Output the (x, y) coordinate of the center of the cell containing the given text.  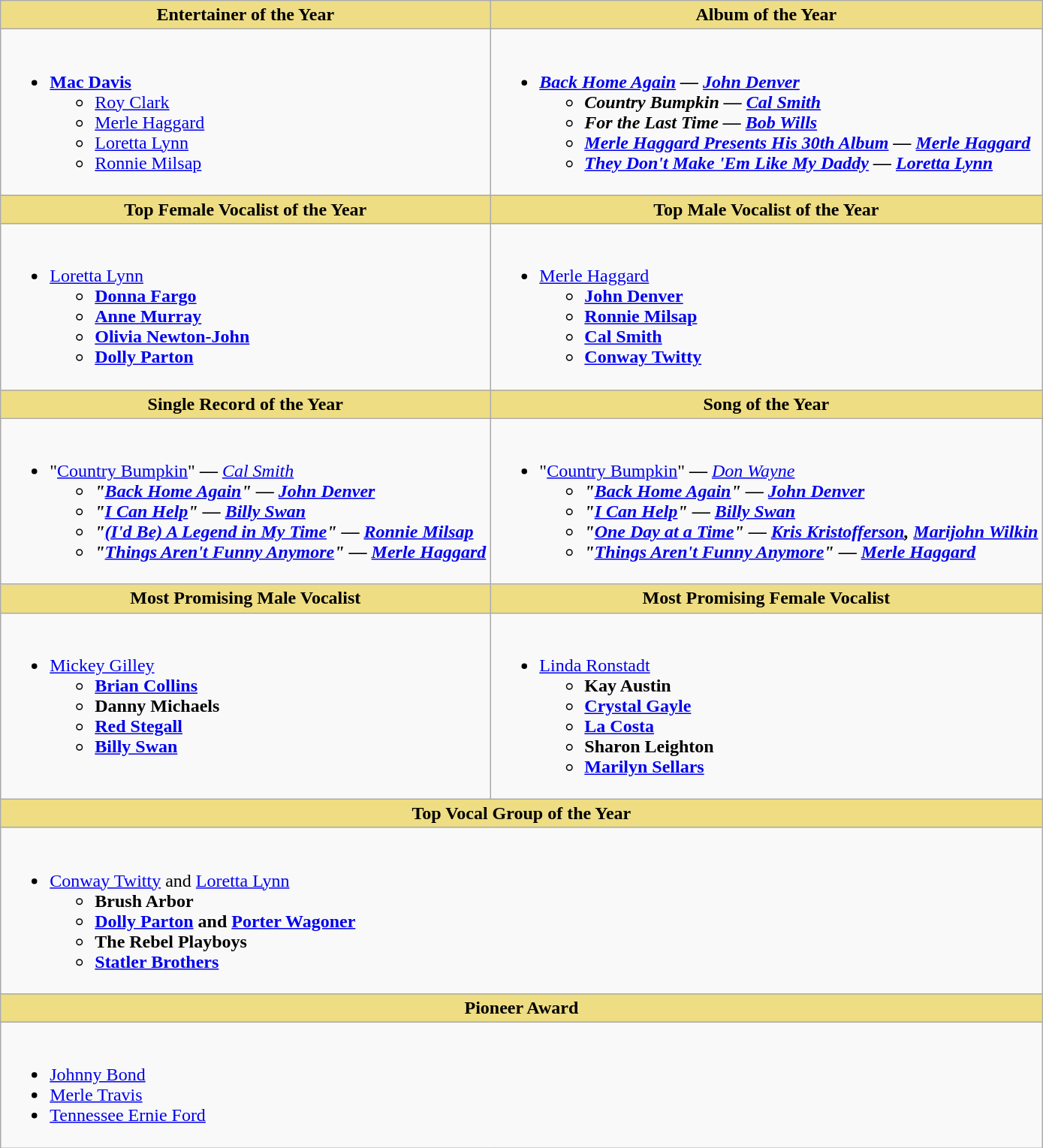
Loretta LynnDonna FargoAnne MurrayOlivia Newton-JohnDolly Parton (246, 306)
Most Promising Female Vocalist (766, 598)
Most Promising Male Vocalist (246, 598)
Top Male Vocalist of the Year (766, 209)
Johnny BondMerle TravisTennessee Ernie Ford (521, 1084)
Top Vocal Group of the Year (521, 813)
Top Female Vocalist of the Year (246, 209)
Merle HaggardJohn DenverRonnie MilsapCal SmithConway Twitty (766, 306)
Pioneer Award (521, 1008)
Album of the Year (766, 15)
Mickey GilleyBrian CollinsDanny MichaelsRed StegallBilly Swan (246, 706)
Single Record of the Year (246, 404)
Mac DavisRoy ClarkMerle HaggardLoretta LynnRonnie Milsap (246, 113)
Linda RonstadtKay AustinCrystal GayleLa CostaSharon LeightonMarilyn Sellars (766, 706)
Conway Twitty and Loretta LynnBrush ArborDolly Parton and Porter WagonerThe Rebel PlayboysStatler Brothers (521, 910)
Song of the Year (766, 404)
Entertainer of the Year (246, 15)
